Scan for the cell matching the given text and deliver its (x, y) coordinate at center. 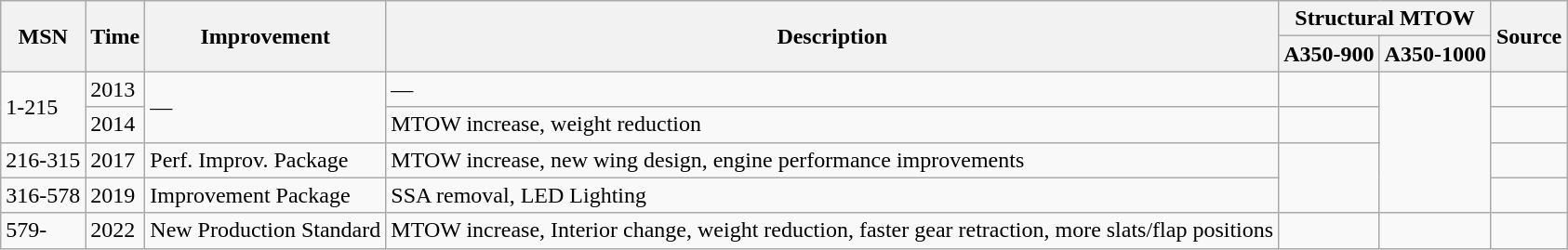
New Production Standard (266, 230)
A350-1000 (1435, 54)
1-215 (43, 107)
Source (1529, 36)
Perf. Improv. Package (266, 160)
216-315 (43, 160)
Structural MTOW (1386, 19)
MTOW increase, weight reduction (832, 125)
316-578 (43, 195)
2017 (115, 160)
Description (832, 36)
2019 (115, 195)
Improvement Package (266, 195)
SSA removal, LED Lighting (832, 195)
2022 (115, 230)
2014 (115, 125)
Time (115, 36)
579- (43, 230)
Improvement (266, 36)
A350-900 (1329, 54)
MSN (43, 36)
2013 (115, 89)
MTOW increase, new wing design, engine performance improvements (832, 160)
MTOW increase, Interior change, weight reduction, faster gear retraction, more slats/flap positions (832, 230)
